Scan for the cell matching the given text and deliver its (x, y) coordinate at center. 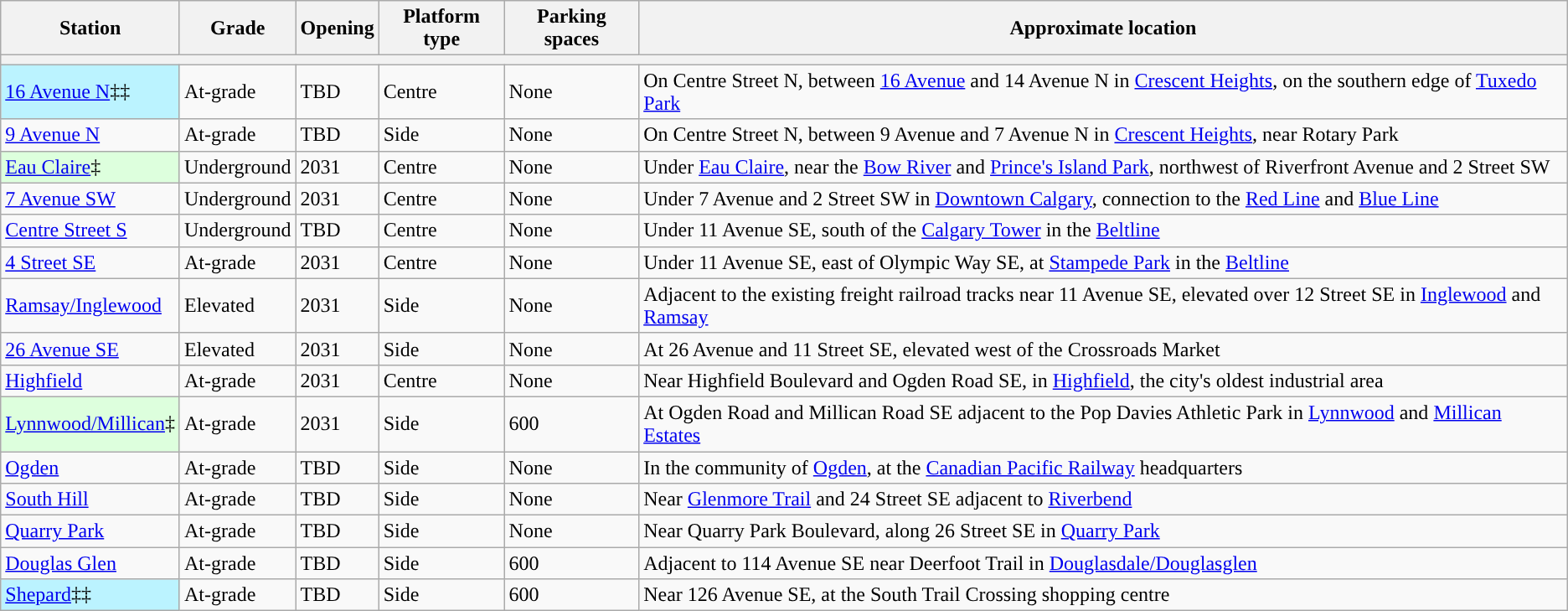
Under 11 Avenue SE, east of Olympic Way SE, at Stampede Park in the Beltline (1104, 262)
Adjacent to 114 Avenue SE near Deerfoot Trail in Douglasdale/Douglasglen (1104, 563)
South Hill (90, 500)
Ramsay/Inglewood (90, 305)
In the community of Ogden, at the Canadian Pacific Railway headquarters (1104, 467)
Near Glenmore Trail and 24 Street SE adjacent to Riverbend (1104, 500)
Quarry Park (90, 531)
Ogden (90, 467)
Douglas Glen (90, 563)
Near 126 Avenue SE, at the South Trail Crossing shopping centre (1104, 595)
Station (90, 28)
Centre Street S (90, 230)
Under Eau Claire, near the Bow River and Prince's Island Park, northwest of Riverfront Avenue and 2 Street SW (1104, 167)
Adjacent to the existing freight railroad tracks near 11 Avenue SE, elevated over 12 Street SE in Inglewood and Ramsay (1104, 305)
At 26 Avenue and 11 Street SE, elevated west of the Crossroads Market (1104, 349)
Parking spaces (571, 28)
Near Highfield Boulevard and Ogden Road SE, in Highfield, the city's oldest industrial area (1104, 381)
Shepard‡‡ (90, 595)
Near Quarry Park Boulevard, along 26 Street SE in Quarry Park (1104, 531)
Under 7 Avenue and 2 Street SW in Downtown Calgary, connection to the Red Line and Blue Line (1104, 199)
At Ogden Road and Millican Road SE adjacent to the Pop Davies Athletic Park in Lynnwood and Millican Estates (1104, 424)
Approximate location (1104, 28)
Lynnwood/Millican‡ (90, 424)
On Centre Street N, between 9 Avenue and 7 Avenue N in Crescent Heights, near Rotary Park (1104, 135)
Platform type (441, 28)
26 Avenue SE (90, 349)
Eau Claire‡ (90, 167)
9 Avenue N (90, 135)
16 Avenue N‡‡ (90, 92)
Highfield (90, 381)
7 Avenue SW (90, 199)
4 Street SE (90, 262)
Grade (238, 28)
On Centre Street N, between 16 Avenue and 14 Avenue N in Crescent Heights, on the southern edge of Tuxedo Park (1104, 92)
Under 11 Avenue SE, south of the Calgary Tower in the Beltline (1104, 230)
Opening (337, 28)
